From the cell containing the given text, extract its center point as [X, Y] coordinate. 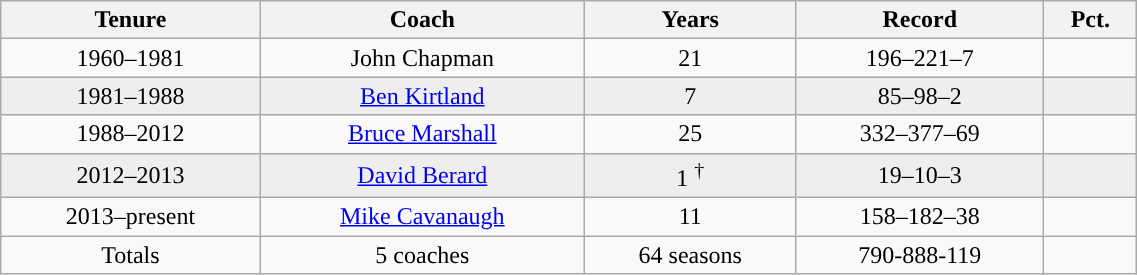
64 seasons [690, 255]
1 † [690, 176]
1960–1981 [130, 58]
Pct. [1090, 20]
19–10–3 [920, 176]
158–182–38 [920, 217]
790-888-119 [920, 255]
Mike Cavanaugh [422, 217]
196–221–7 [920, 58]
1981–1988 [130, 96]
David Berard [422, 176]
2012–2013 [130, 176]
332–377–69 [920, 134]
11 [690, 217]
1988–2012 [130, 134]
Record [920, 20]
Bruce Marshall [422, 134]
John Chapman [422, 58]
5 coaches [422, 255]
Tenure [130, 20]
25 [690, 134]
Coach [422, 20]
Years [690, 20]
Totals [130, 255]
21 [690, 58]
85–98–2 [920, 96]
Ben Kirtland [422, 96]
7 [690, 96]
2013–present [130, 217]
